Return [X, Y] of the center of cell containing provided text 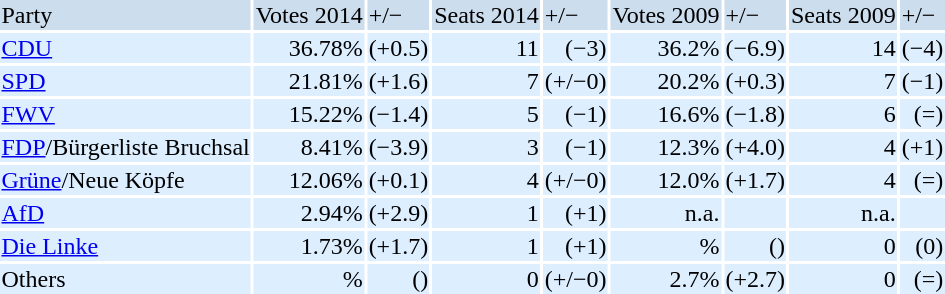
(+0.1) [398, 180]
(−1.4) [398, 114]
(+0.5) [398, 48]
Die Linke [126, 246]
CDU [126, 48]
AfD [126, 213]
8.41% [309, 147]
Grüne/Neue Köpfe [126, 180]
3 [487, 147]
6 [843, 114]
FDP/Bürgerliste Bruchsal [126, 147]
36.78% [309, 48]
11 [487, 48]
(+1.6) [398, 81]
21.81% [309, 81]
(−3.9) [398, 147]
12.0% [666, 180]
(0) [922, 246]
Seats 2009 [843, 15]
Votes 2009 [666, 15]
5 [487, 114]
20.2% [666, 81]
Seats 2014 [487, 15]
SPD [126, 81]
Party [126, 15]
36.2% [666, 48]
Others [126, 279]
(−3) [576, 48]
1.73% [309, 246]
12.06% [309, 180]
(−1.8) [756, 114]
(−6.9) [756, 48]
Votes 2014 [309, 15]
12.3% [666, 147]
FWV [126, 114]
(+2.7) [756, 279]
(+4.0) [756, 147]
16.6% [666, 114]
(+0.3) [756, 81]
14 [843, 48]
(−4) [922, 48]
2.94% [309, 213]
(+2.9) [398, 213]
15.22% [309, 114]
2.7% [666, 279]
